Find where the given text appears and provide that cell's center as [X, Y] coordinate. 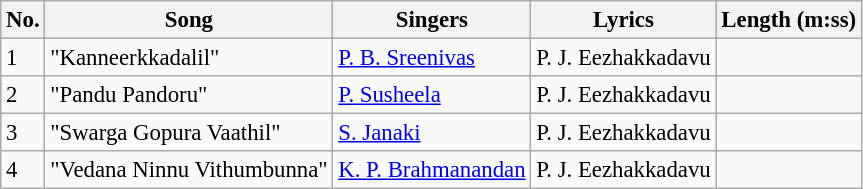
No. [23, 20]
"Swarga Gopura Vaathil" [189, 133]
"Vedana Ninnu Vithumbunna" [189, 170]
2 [23, 95]
Length (m:ss) [788, 20]
"Pandu Pandoru" [189, 95]
Song [189, 20]
Singers [432, 20]
1 [23, 58]
S. Janaki [432, 133]
3 [23, 133]
P. Susheela [432, 95]
"Kanneerkkadalil" [189, 58]
Lyrics [624, 20]
K. P. Brahmanandan [432, 170]
4 [23, 170]
P. B. Sreenivas [432, 58]
